For the text-containing cell, return its midpoint in [X, Y] coordinate format. 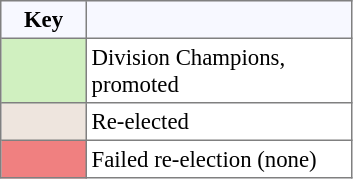
Division Champions, promoted [219, 70]
Re-elected [219, 122]
Key [44, 20]
Failed re-election (none) [219, 159]
